Extract the [x, y] coordinate from the center of the cell holding the provided text.  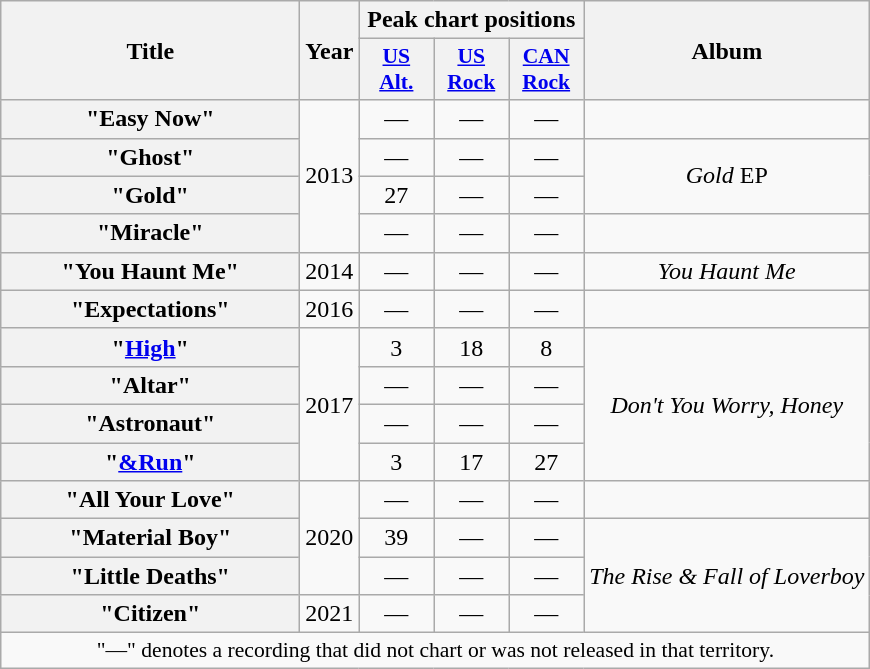
"Altar" [150, 385]
"Easy Now" [150, 119]
2020 [330, 538]
"&Run" [150, 461]
2017 [330, 404]
"All Your Love" [150, 500]
Album [727, 50]
"Material Boy" [150, 538]
2016 [330, 309]
"Astronaut" [150, 423]
"You Haunt Me" [150, 271]
Year [330, 50]
Title [150, 50]
USAlt. [396, 70]
Gold EP [727, 176]
"Gold" [150, 195]
"Miracle" [150, 233]
"Expectations" [150, 309]
8 [546, 347]
The Rise & Fall of Loverboy [727, 576]
Peak chart positions [472, 20]
"Ghost" [150, 157]
18 [472, 347]
2021 [330, 614]
17 [472, 461]
USRock [472, 70]
2014 [330, 271]
Don't You Worry, Honey [727, 404]
2013 [330, 176]
"High" [150, 347]
CANRock [546, 70]
"—" denotes a recording that did not chart or was not released in that territory. [436, 651]
"Little Deaths" [150, 576]
39 [396, 538]
"Citizen" [150, 614]
You Haunt Me [727, 271]
